Output the [x, y] coordinate of the center of the cell containing the given text.  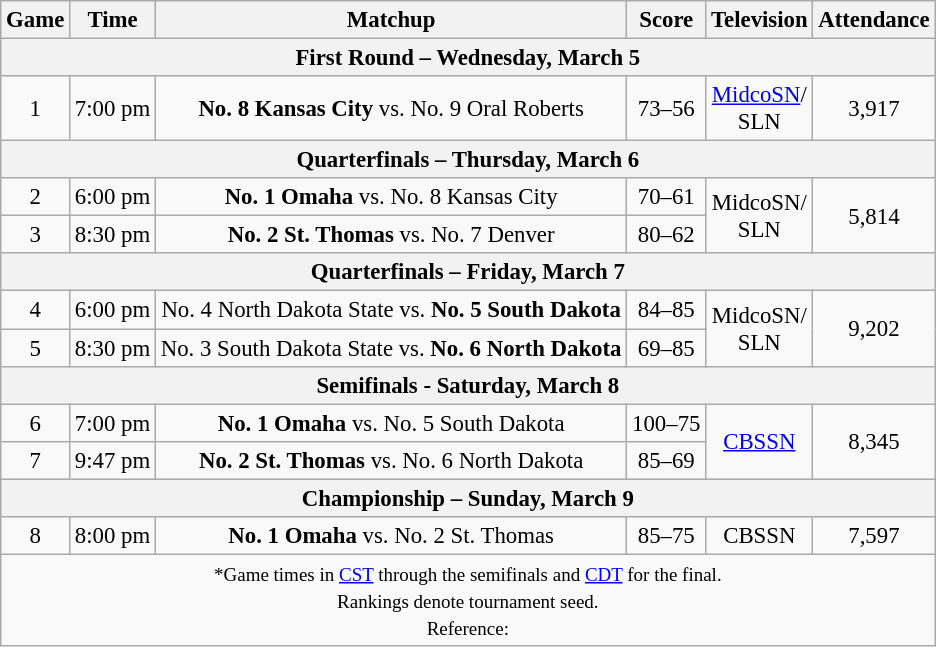
7,597 [874, 536]
Game [36, 20]
3 [36, 235]
Semifinals - Saturday, March 8 [468, 385]
9:47 pm [113, 460]
Attendance [874, 20]
Matchup [390, 20]
8 [36, 536]
No. 4 North Dakota State vs. No. 5 South Dakota [390, 310]
Quarterfinals – Thursday, March 6 [468, 160]
Championship – Sunday, March 9 [468, 498]
No. 2 St. Thomas vs. No. 7 Denver [390, 235]
73–56 [666, 108]
Quarterfinals – Friday, March 7 [468, 273]
4 [36, 310]
Score [666, 20]
3,917 [874, 108]
6 [36, 423]
69–85 [666, 348]
5 [36, 348]
80–62 [666, 235]
No. 1 Omaha vs. No. 5 South Dakota [390, 423]
No. 2 St. Thomas vs. No. 6 North Dakota [390, 460]
No. 1 Omaha vs. No. 8 Kansas City [390, 197]
*Game times in CST through the semifinals and CDT for the final.Rankings denote tournament seed.Reference: [468, 600]
85–69 [666, 460]
70–61 [666, 197]
First Round – Wednesday, March 5 [468, 58]
Television [760, 20]
2 [36, 197]
84–85 [666, 310]
85–75 [666, 536]
8:00 pm [113, 536]
Time [113, 20]
7 [36, 460]
9,202 [874, 328]
100–75 [666, 423]
No. 8 Kansas City vs. No. 9 Oral Roberts [390, 108]
1 [36, 108]
8,345 [874, 442]
No. 1 Omaha vs. No. 2 St. Thomas [390, 536]
No. 3 South Dakota State vs. No. 6 North Dakota [390, 348]
5,814 [874, 216]
